Capture the cell that displays the provided text and extract its (X, Y) central coordinate. 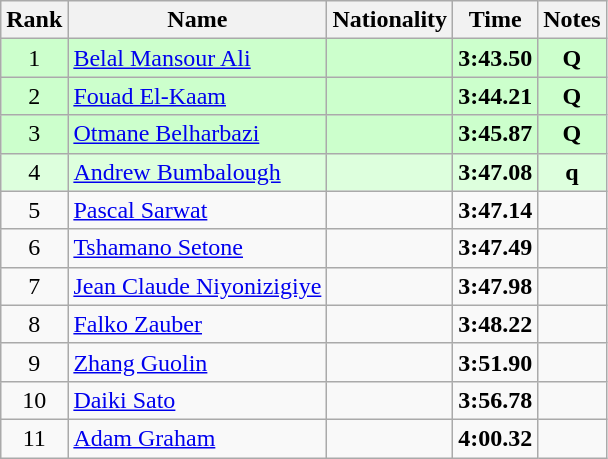
Name (198, 20)
Falko Zauber (198, 324)
Tshamano Setone (198, 248)
3:47.08 (496, 172)
3:47.49 (496, 248)
Time (496, 20)
Rank (34, 20)
5 (34, 210)
1 (34, 58)
8 (34, 324)
4:00.32 (496, 438)
3:45.87 (496, 134)
6 (34, 248)
Otmane Belharbazi (198, 134)
Belal Mansour Ali (198, 58)
11 (34, 438)
10 (34, 400)
Pascal Sarwat (198, 210)
Andrew Bumbalough (198, 172)
Nationality (390, 20)
3:43.50 (496, 58)
Fouad El-Kaam (198, 96)
9 (34, 362)
3:56.78 (496, 400)
7 (34, 286)
Notes (572, 20)
Jean Claude Niyonizigiye (198, 286)
3:47.98 (496, 286)
2 (34, 96)
3:51.90 (496, 362)
3 (34, 134)
3:48.22 (496, 324)
Daiki Sato (198, 400)
4 (34, 172)
q (572, 172)
Adam Graham (198, 438)
3:44.21 (496, 96)
Zhang Guolin (198, 362)
3:47.14 (496, 210)
